Scan for the cell matching the given text and deliver its (X, Y) coordinate at center. 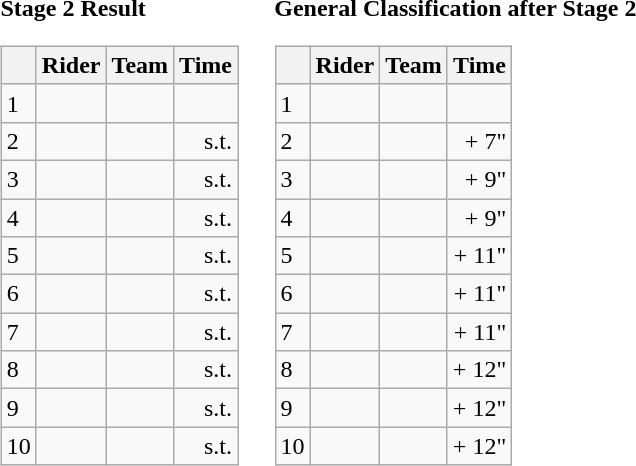
+ 7" (479, 141)
